Identify which cell holds the provided text, then report its (X, Y) central coordinate. 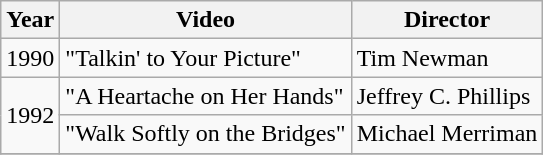
"Talkin' to Your Picture" (206, 58)
"Walk Softly on the Bridges" (206, 134)
1992 (30, 115)
1990 (30, 58)
Tim Newman (447, 58)
Michael Merriman (447, 134)
Director (447, 20)
Jeffrey C. Phillips (447, 96)
Video (206, 20)
Year (30, 20)
"A Heartache on Her Hands" (206, 96)
